Provide the (X, Y) coordinate of the cell's center where the given text is located.  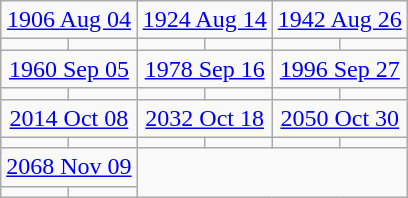
2032 Oct 18 (204, 118)
1924 Aug 14 (204, 20)
2068 Nov 09 (69, 167)
1960 Sep 05 (69, 69)
1978 Sep 16 (204, 69)
1906 Aug 04 (69, 20)
2050 Oct 30 (340, 118)
1942 Aug 26 (340, 20)
2014 Oct 08 (69, 118)
1996 Sep 27 (340, 69)
